Find where the given text appears and provide that cell's center as (x, y) coordinate. 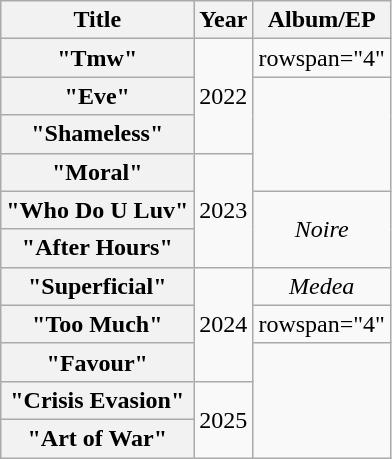
"Who Do U Luv" (98, 210)
"Too Much" (98, 324)
Year (224, 20)
Noire (322, 229)
"Tmw" (98, 58)
"After Hours" (98, 248)
2022 (224, 96)
"Moral" (98, 172)
"Favour" (98, 362)
"Superficial" (98, 286)
2023 (224, 210)
"Art of War" (98, 438)
2024 (224, 324)
Title (98, 20)
"Crisis Evasion" (98, 400)
Album/EP (322, 20)
"Eve" (98, 96)
"Shameless" (98, 134)
2025 (224, 419)
Medea (322, 286)
